Scan for the cell matching the given text and deliver its (X, Y) coordinate at center. 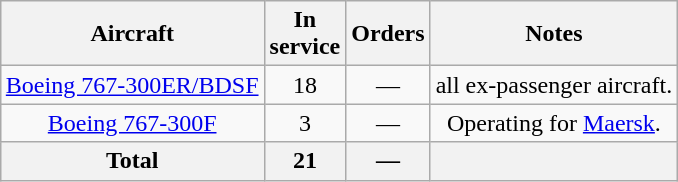
18 (305, 85)
Operating for Maersk. (554, 123)
Inservice (305, 34)
all ex-passenger aircraft. (554, 85)
Orders (388, 34)
Boeing 767-300F (132, 123)
Total (132, 161)
Boeing 767-300ER/BDSF (132, 85)
3 (305, 123)
Aircraft (132, 34)
Notes (554, 34)
21 (305, 161)
